Detect which cell encompasses the target text, then output its [x, y] center coordinate. 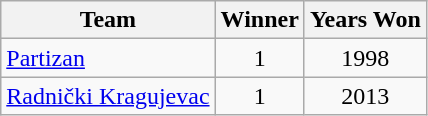
Team [108, 20]
Radnički Kragujevac [108, 96]
Winner [260, 20]
Years Won [365, 20]
1998 [365, 58]
Partizan [108, 58]
2013 [365, 96]
